Detect which cell encompasses the target text, then output its (x, y) center coordinate. 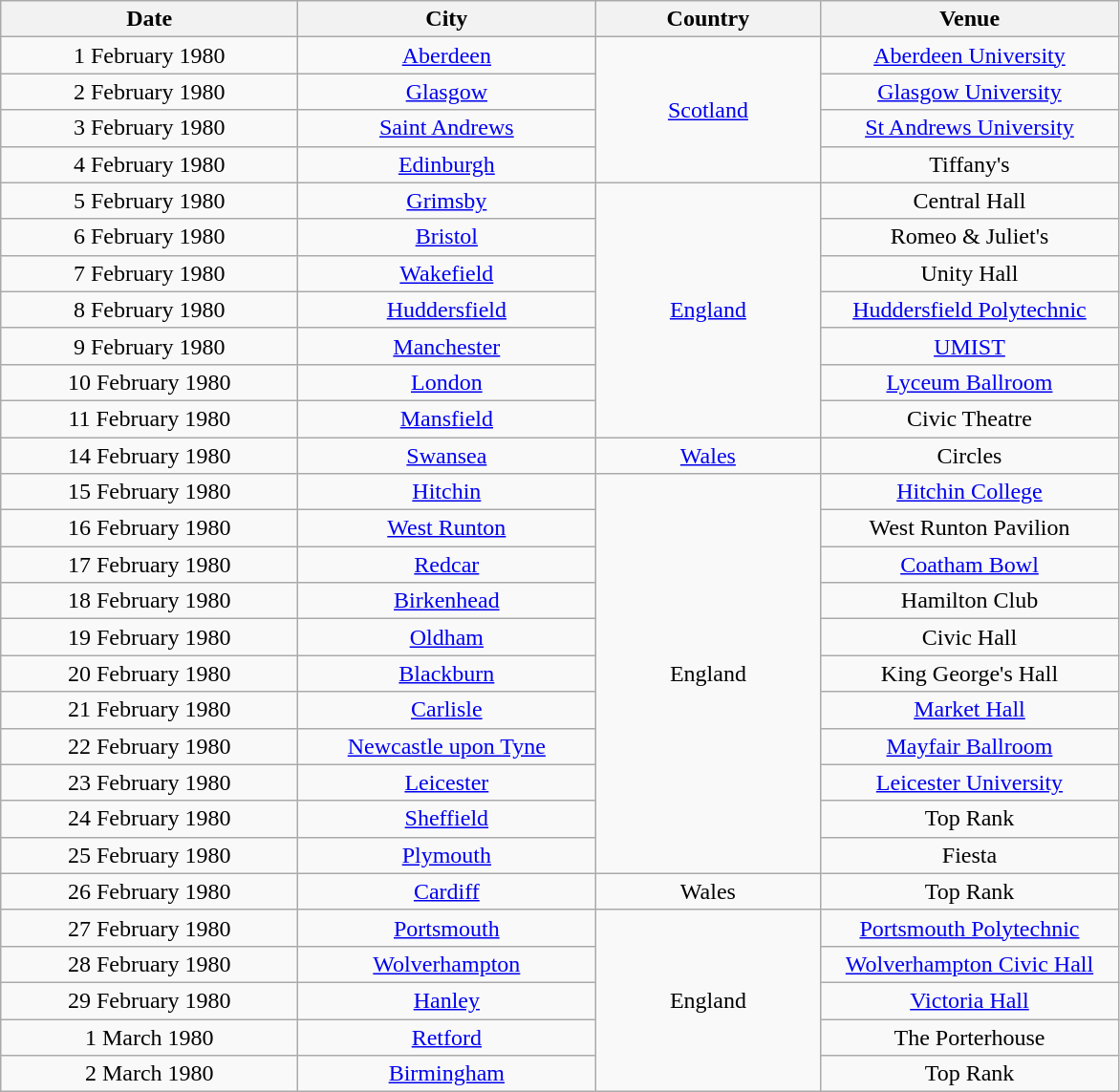
Leicester University (969, 782)
Scotland (708, 110)
8 February 1980 (149, 310)
Saint Andrews (447, 128)
London (447, 382)
16 February 1980 (149, 528)
9 February 1980 (149, 346)
24 February 1980 (149, 819)
Aberdeen University (969, 55)
Unity Hall (969, 273)
20 February 1980 (149, 674)
14 February 1980 (149, 456)
Leicester (447, 782)
17 February 1980 (149, 565)
1 February 1980 (149, 55)
19 February 1980 (149, 637)
Hitchin College (969, 492)
UMIST (969, 346)
St Andrews University (969, 128)
23 February 1980 (149, 782)
Grimsby (447, 201)
Hitchin (447, 492)
Birmingham (447, 1074)
Civic Theatre (969, 418)
2 February 1980 (149, 92)
1 March 1980 (149, 1037)
Mansfield (447, 418)
Retford (447, 1037)
26 February 1980 (149, 891)
Mayfair Ballroom (969, 746)
27 February 1980 (149, 928)
Oldham (447, 637)
Civic Hall (969, 637)
11 February 1980 (149, 418)
Plymouth (447, 855)
West Runton Pavilion (969, 528)
4 February 1980 (149, 164)
Wakefield (447, 273)
22 February 1980 (149, 746)
Sheffield (447, 819)
Redcar (447, 565)
Huddersfield (447, 310)
Carlisle (447, 710)
Swansea (447, 456)
The Porterhouse (969, 1037)
Wolverhampton (447, 964)
City (447, 19)
Edinburgh (447, 164)
Portsmouth (447, 928)
7 February 1980 (149, 273)
Portsmouth Polytechnic (969, 928)
Birkenhead (447, 601)
3 February 1980 (149, 128)
Romeo & Juliet's (969, 237)
5 February 1980 (149, 201)
Victoria Hall (969, 1000)
Manchester (447, 346)
Glasgow (447, 92)
Hanley (447, 1000)
Country (708, 19)
Bristol (447, 237)
Coatham Bowl (969, 565)
Cardiff (447, 891)
25 February 1980 (149, 855)
Fiesta (969, 855)
West Runton (447, 528)
King George's Hall (969, 674)
Newcastle upon Tyne (447, 746)
2 March 1980 (149, 1074)
Central Hall (969, 201)
Market Hall (969, 710)
28 February 1980 (149, 964)
Circles (969, 456)
18 February 1980 (149, 601)
29 February 1980 (149, 1000)
21 February 1980 (149, 710)
Tiffany's (969, 164)
Venue (969, 19)
15 February 1980 (149, 492)
Glasgow University (969, 92)
10 February 1980 (149, 382)
Blackburn (447, 674)
Aberdeen (447, 55)
Wolverhampton Civic Hall (969, 964)
Huddersfield Polytechnic (969, 310)
Lyceum Ballroom (969, 382)
Hamilton Club (969, 601)
Date (149, 19)
6 February 1980 (149, 237)
